Return (X, Y) of the center of cell containing provided text 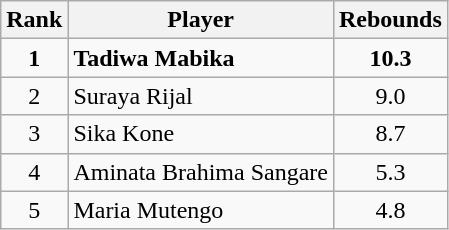
Rebounds (390, 20)
2 (34, 96)
5.3 (390, 172)
Player (201, 20)
4.8 (390, 210)
Rank (34, 20)
Aminata Brahima Sangare (201, 172)
Tadiwa Mabika (201, 58)
8.7 (390, 134)
3 (34, 134)
Maria Mutengo (201, 210)
Sika Kone (201, 134)
4 (34, 172)
1 (34, 58)
5 (34, 210)
Suraya Rijal (201, 96)
9.0 (390, 96)
10.3 (390, 58)
